For the text-containing cell, return its midpoint in (x, y) coordinate format. 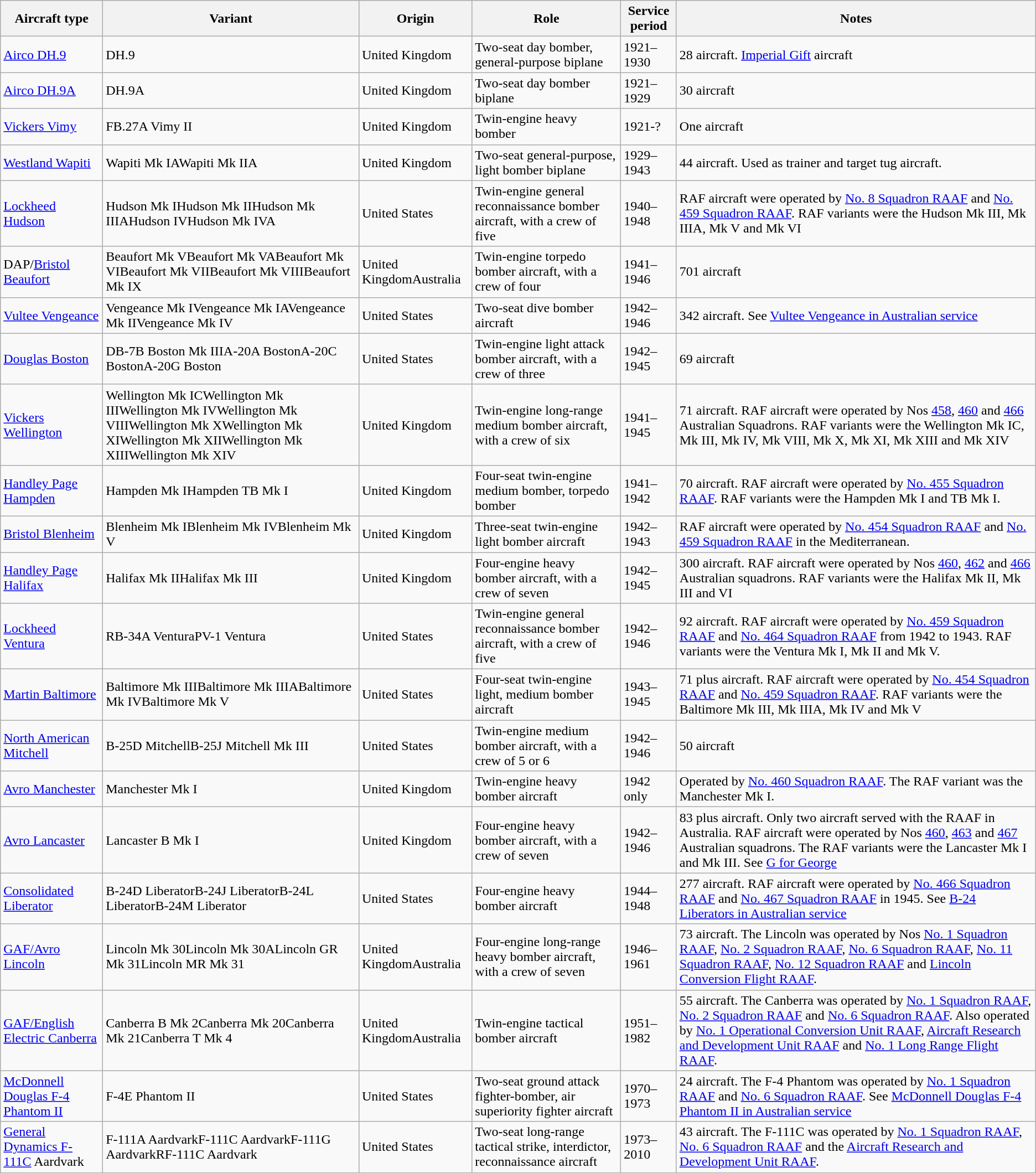
Twin-engine medium bomber aircraft, with a crew of 5 or 6 (547, 746)
RAF aircraft were operated by No. 454 Squadron RAAF and No. 459 Squadron RAAF in the Mediterranean. (856, 534)
Two-seat dive bomber aircraft (547, 316)
Twin-engine heavy bomber (547, 126)
Vengeance Mk IVengeance Mk IAVengeance Mk IIVengeance Mk IV (231, 316)
Twin-engine long-range medium bomber aircraft, with a crew of six (547, 425)
Wapiti Mk IAWapiti Mk IIA (231, 163)
277 aircraft. RAF aircraft were operated by No. 466 Squadron RAAF and No. 467 Squadron RAAF in 1945. See B-24 Liberators in Australian service (856, 898)
GAF/English Electric Canberra (52, 1030)
Blenheim Mk IBlenheim Mk IVBlenheim Mk V (231, 534)
Service period (649, 19)
Manchester Mk I (231, 789)
1929–1943 (649, 163)
1944–1948 (649, 898)
Variant (231, 19)
RAF aircraft were operated by No. 8 Squadron RAAF and No. 459 Squadron RAAF. RAF variants were the Hudson Mk III, Mk IIIA, Mk V and Mk VI (856, 214)
1941–1945 (649, 425)
1921–1929 (649, 91)
Consolidated Liberator (52, 898)
701 aircraft (856, 272)
Role (547, 19)
RB-34A VenturaPV-1 Ventura (231, 637)
Lockheed Ventura (52, 637)
1970–1973 (649, 1096)
24 aircraft. The F-4 Phantom was operated by No. 1 Squadron RAAF and No. 6 Squadron RAAF. See McDonnell Douglas F-4 Phantom II in Australian service (856, 1096)
Handley Page Hampden (52, 490)
Bristol Blenheim (52, 534)
Three-seat twin-engine light bomber aircraft (547, 534)
1942 only (649, 789)
Vultee Vengeance (52, 316)
1943–1945 (649, 695)
Twin-engine heavy bomber aircraft (547, 789)
1941–1946 (649, 272)
Handley Page Halifax (52, 578)
43 aircraft. The F-111C was operated by No. 1 Squadron RAAF, No. 6 Squadron RAAF and the Aircraft Research and Development Unit RAAF. (856, 1147)
1941–1942 (649, 490)
1973–2010 (649, 1147)
Twin-engine tactical bomber aircraft (547, 1030)
Airco DH.9 (52, 54)
342 aircraft. See Vultee Vengeance in Australian service (856, 316)
F-4E Phantom II (231, 1096)
Four-engine heavy bomber aircraft (547, 898)
Hudson Mk IHudson Mk IIHudson Mk IIIAHudson IVHudson Mk IVA (231, 214)
50 aircraft (856, 746)
Lancaster B Mk I (231, 840)
Lockheed Hudson (52, 214)
44 aircraft. Used as trainer and target tug aircraft. (856, 163)
28 aircraft. Imperial Gift aircraft (856, 54)
Baltimore Mk IIIBaltimore Mk IIIABaltimore Mk IVBaltimore Mk V (231, 695)
1940–1948 (649, 214)
Twin-engine torpedo bomber aircraft, with a crew of four (547, 272)
Two-seat day bomber biplane (547, 91)
Four-seat twin-engine light, medium bomber aircraft (547, 695)
Douglas Boston (52, 359)
DB-7B Boston Mk IIIA-20A BostonA-20C BostonA-20G Boston (231, 359)
DH.9A (231, 91)
Two-seat day bomber, general-purpose biplane (547, 54)
Airco DH.9A (52, 91)
Canberra B Mk 2Canberra Mk 20Canberra Mk 21Canberra T Mk 4 (231, 1030)
Notes (856, 19)
Hampden Mk IHampden TB Mk I (231, 490)
30 aircraft (856, 91)
Twin-engine light attack bomber aircraft, with a crew of three (547, 359)
Operated by No. 460 Squadron RAAF. The RAF variant was the Manchester Mk I. (856, 789)
70 aircraft. RAF aircraft were operated by No. 455 Squadron RAAF. RAF variants were the Hampden Mk I and TB Mk I. (856, 490)
F-111A AardvarkF-111C AardvarkF-111G AardvarkRF-111C Aardvark (231, 1147)
Avro Manchester (52, 789)
Beaufort Mk VBeaufort Mk VABeaufort Mk VIBeaufort Mk VIIBeaufort Mk VIIIBeaufort Mk IX (231, 272)
Two-seat ground attack fighter-bomber, air superiority fighter aircraft (547, 1096)
Westland Wapiti (52, 163)
GAF/Avro Lincoln (52, 957)
1942–1943 (649, 534)
Halifax Mk IIHalifax Mk III (231, 578)
69 aircraft (856, 359)
One aircraft (856, 126)
Two-seat long-range tactical strike, interdictor, reconnaissance aircraft (547, 1147)
General Dynamics F-111C Aardvark (52, 1147)
Martin Baltimore (52, 695)
Four-engine long-range heavy bomber aircraft, with a crew of seven (547, 957)
1921–1930 (649, 54)
B-24D LiberatorB-24J LiberatorB-24L LiberatorB-24M Liberator (231, 898)
FB.27A Vimy II (231, 126)
1946–1961 (649, 957)
DH.9 (231, 54)
B-25D MitchellB-25J Mitchell Mk III (231, 746)
McDonnell Douglas F-4 Phantom II (52, 1096)
Lincoln Mk 30Lincoln Mk 30ALincoln GR Mk 31Lincoln MR Mk 31 (231, 957)
Avro Lancaster (52, 840)
Vickers Wellington (52, 425)
Two-seat general-purpose, light bomber biplane (547, 163)
Aircraft type (52, 19)
DAP/Bristol Beaufort (52, 272)
1951–1982 (649, 1030)
Four-seat twin-engine medium bomber, torpedo bomber (547, 490)
300 aircraft. RAF aircraft were operated by Nos 460, 462 and 466 Australian squadrons. RAF variants were the Halifax Mk II, Mk III and VI (856, 578)
Vickers Vimy (52, 126)
Origin (415, 19)
North American Mitchell (52, 746)
1921-? (649, 126)
